Find where the given text appears and provide that cell's center as [x, y] coordinate. 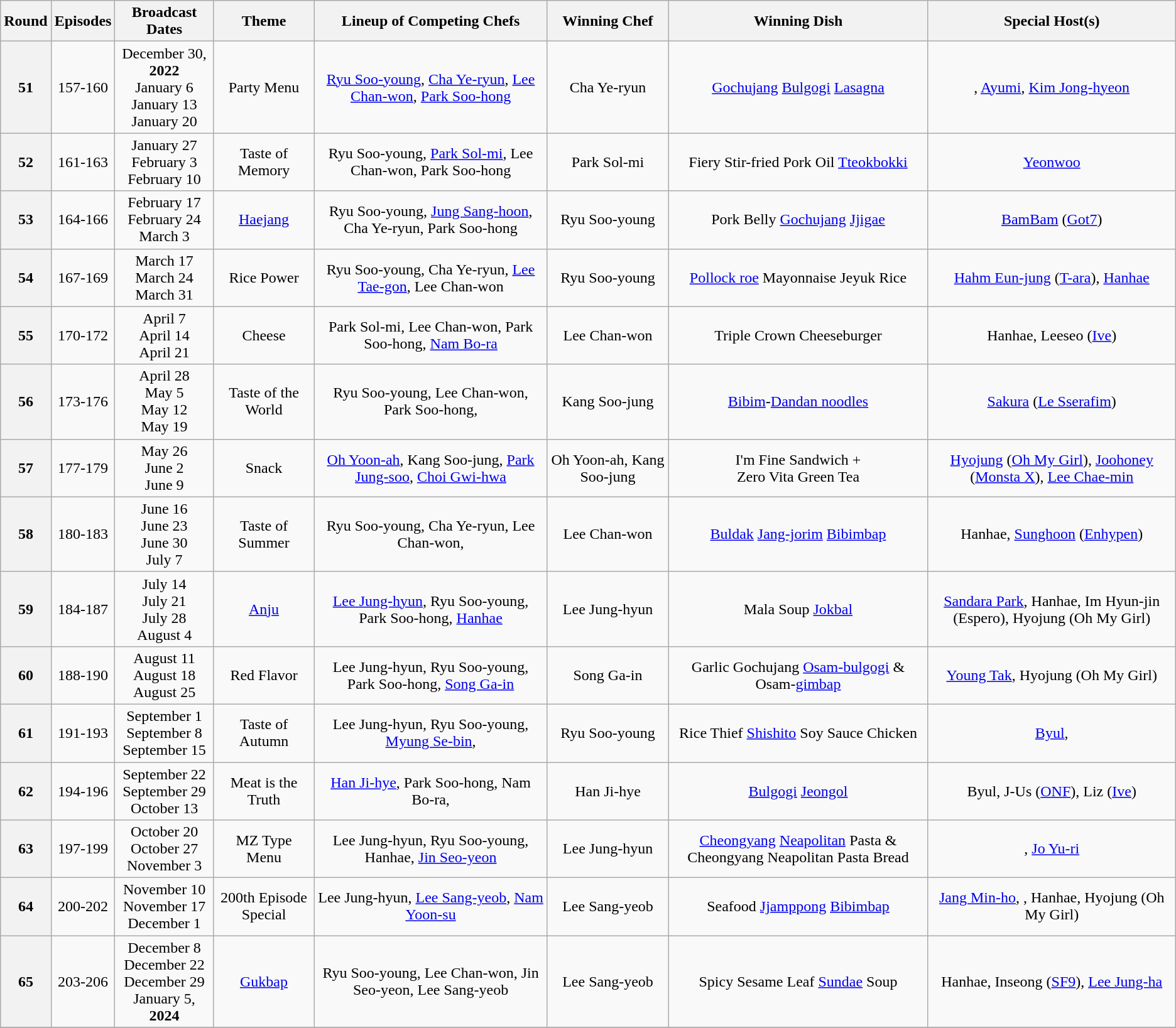
65 [26, 982]
Bulgogi Jeongol [798, 791]
Ryu Soo-young, Cha Ye-ryun, Lee Tae-gon, Lee Chan-won [431, 278]
Special Host(s) [1052, 21]
Yeonwoo [1052, 162]
Winning Dish [798, 21]
Hyojung (Oh My Girl), Joohoney (Monsta X), Lee Chae-min [1052, 468]
Han Ji-hye, Park Soo-hong, Nam Bo-ra, [431, 791]
Taste of Memory [264, 162]
September 1September 8September 15 [165, 733]
August 11August 18August 25 [165, 675]
February 17February 24March 3 [165, 220]
Ryu Soo-young, Lee Chan-won, Jin Seo-yeon, Lee Sang-yeob [431, 982]
Lee Jung-hyun, Ryu Soo-young, Hanhae, Jin Seo-yeon [431, 849]
Mala Soup Jokbal [798, 609]
203-206 [83, 982]
56 [26, 402]
Sandara Park, Hanhae, Im Hyun-jin (Espero), Hyojung (Oh My Girl) [1052, 609]
April 7April 14April 21 [165, 335]
Rice Thief Shishito Soy Sauce Chicken [798, 733]
Park Sol-mi, Lee Chan-won, Park Soo-hong, Nam Bo-ra [431, 335]
Ryu Soo-young, Lee Chan-won, Park Soo-hong, [431, 402]
54 [26, 278]
Gochujang Bulgogi Lasagna [798, 87]
October 20October 27November 3 [165, 849]
Theme [264, 21]
March 17March 24March 31 [165, 278]
197-199 [83, 849]
Sakura (Le Sserafim) [1052, 402]
Garlic Gochujang Osam-bulgogi & Osam-gimbap [798, 675]
Triple Crown Cheeseburger [798, 335]
June 16June 23June 30July 7 [165, 534]
Lee Jung-hyun, Ryu Soo-young, Park Soo-hong, Song Ga-in [431, 675]
191-193 [83, 733]
180-183 [83, 534]
58 [26, 534]
62 [26, 791]
Pollock roe Mayonnaise Jeyuk Rice [798, 278]
Lineup of Competing Chefs [431, 21]
May 26June 2June 9 [165, 468]
Taste of the World [264, 402]
Park Sol-mi [608, 162]
Gukbap [264, 982]
57 [26, 468]
164-166 [83, 220]
Red Flavor [264, 675]
200-202 [83, 907]
200th Episode Special [264, 907]
BamBam (Got7) [1052, 220]
Hanhae, Leeseo (Ive) [1052, 335]
Fiery Stir-fried Pork Oil Tteokbokki [798, 162]
Meat is the Truth [264, 791]
Pork Belly Gochujang Jjigae [798, 220]
, Jo Yu-ri [1052, 849]
61 [26, 733]
Episodes [83, 21]
April 28May 5May 12May 19 [165, 402]
Jang Min-ho, , Hanhae, Hyojung (Oh My Girl) [1052, 907]
December 30, 2022January 6January 13January 20 [165, 87]
Buldak Jang-jorim Bibimbap [798, 534]
177-179 [83, 468]
Snack [264, 468]
Oh Yoon-ah, Kang Soo-jung, Park Jung-soo, Choi Gwi-hwa [431, 468]
Lee Jung-hyun, Ryu Soo-young, Park Soo-hong, Hanhae [431, 609]
167-169 [83, 278]
Haejang [264, 220]
60 [26, 675]
Ryu Soo-young, Jung Sang-hoon, Cha Ye-ryun, Park Soo-hong [431, 220]
Byul, J-Us (ONF), Liz (Ive) [1052, 791]
Byul, [1052, 733]
157-160 [83, 87]
Oh Yoon-ah, Kang Soo-jung [608, 468]
Round [26, 21]
Seafood Jjamppong Bibimbap [798, 907]
Spicy Sesame Leaf Sundae Soup [798, 982]
170-172 [83, 335]
194-196 [83, 791]
Kang Soo-jung [608, 402]
188-190 [83, 675]
Cheongyang Neapolitan Pasta & Cheongyang Neapolitan Pasta Bread [798, 849]
64 [26, 907]
Taste of Summer [264, 534]
Hahm Eun-jung (T-ara), Hanhae [1052, 278]
Ryu Soo-young, Park Sol-mi, Lee Chan-won, Park Soo-hong [431, 162]
Song Ga-in [608, 675]
Cha Ye-ryun [608, 87]
173-176 [83, 402]
52 [26, 162]
July 14July 21July 28August 4 [165, 609]
I'm Fine Sandwich +Zero Vita Green Tea [798, 468]
184-187 [83, 609]
55 [26, 335]
Anju [264, 609]
Bibim-Dandan noodles [798, 402]
63 [26, 849]
Lee Jung-hyun, Lee Sang-yeob, Nam Yoon-su [431, 907]
Taste of Autumn [264, 733]
, Ayumi, Kim Jong-hyeon [1052, 87]
Hanhae, Sunghoon (Enhypen) [1052, 534]
Han Ji-hye [608, 791]
September 22September 29October 13 [165, 791]
Ryu Soo-young, Cha Ye-ryun, Lee Chan-won, [431, 534]
51 [26, 87]
Lee Jung-hyun, Ryu Soo-young, Myung Se-bin, [431, 733]
Hanhae, Inseong (SF9), Lee Jung-ha [1052, 982]
53 [26, 220]
Party Menu [264, 87]
MZ Type Menu [264, 849]
January 27February 3February 10 [165, 162]
November 10November 17December 1 [165, 907]
161-163 [83, 162]
December 8December 22December 29January 5, 2024 [165, 982]
Winning Chef [608, 21]
Ryu Soo-young, Cha Ye-ryun, Lee Chan-won, Park Soo-hong [431, 87]
Rice Power [264, 278]
59 [26, 609]
Young Tak, Hyojung (Oh My Girl) [1052, 675]
Cheese [264, 335]
Broadcast Dates [165, 21]
